Return the [x, y] coordinate for the center point of the cell that contains the specified text.  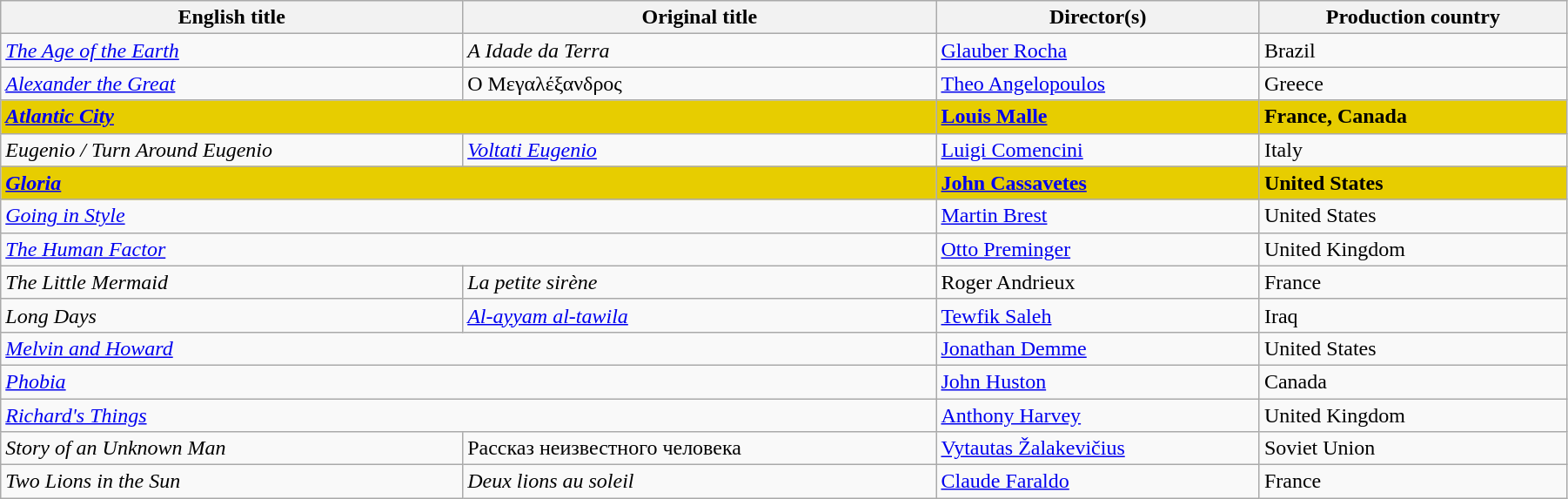
Otto Preminger [1098, 249]
Director(s) [1098, 17]
Roger Andrieux [1098, 282]
The Human Factor [468, 249]
Melvin and Howard [468, 348]
Two Lions in the Sun [231, 482]
Theo Angelopoulos [1098, 84]
Jonathan Demme [1098, 348]
Canada [1413, 381]
Soviet Union [1413, 448]
Long Days [231, 315]
France, Canada [1413, 117]
Gloria [468, 183]
Ο Μεγαλέξανδρος [700, 84]
The Age of the Earth [231, 51]
Рассказ неизвестного человека [700, 448]
English title [231, 17]
Iraq [1413, 315]
Luigi Comencini [1098, 150]
Al-ayyam al-tawila [700, 315]
Original title [700, 17]
Martin Brest [1098, 216]
Brazil [1413, 51]
Louis Malle [1098, 117]
Greece [1413, 84]
Deux lions au soleil [700, 482]
Vytautas Žalakevičius [1098, 448]
Anthony Harvey [1098, 415]
Story of an Unknown Man [231, 448]
A Idade da Terra [700, 51]
John Huston [1098, 381]
John Cassavetes [1098, 183]
Claude Faraldo [1098, 482]
Richard's Things [468, 415]
Eugenio / Turn Around Eugenio [231, 150]
Voltati Eugenio [700, 150]
Italy [1413, 150]
Tewfik Saleh [1098, 315]
Phobia [468, 381]
Glauber Rocha [1098, 51]
The Little Mermaid [231, 282]
Alexander the Great [231, 84]
La petite sirène [700, 282]
Atlantic City [468, 117]
Production country [1413, 17]
Going in Style [468, 216]
